Locate the cell with the specified text and output its [x, y] center coordinate. 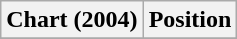
Position [190, 20]
Chart (2004) [72, 20]
